Pinpoint the cell where the given text exists, returning its (X, Y) midpoint coordinate. 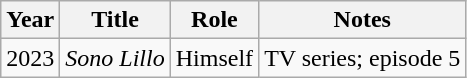
Role (214, 20)
Himself (214, 58)
Notes (362, 20)
TV series; episode 5 (362, 58)
Sono Lillo (115, 58)
Year (30, 20)
2023 (30, 58)
Title (115, 20)
